For the text-containing cell, return its midpoint in [X, Y] coordinate format. 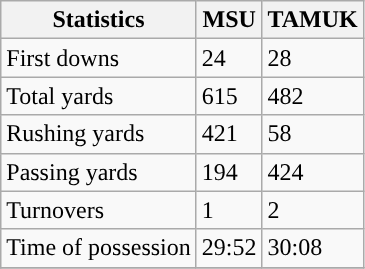
615 [229, 96]
2 [312, 210]
29:52 [229, 248]
30:08 [312, 248]
1 [229, 210]
424 [312, 172]
24 [229, 58]
482 [312, 96]
Total yards [99, 96]
Turnovers [99, 210]
Rushing yards [99, 134]
TAMUK [312, 20]
58 [312, 134]
Passing yards [99, 172]
194 [229, 172]
MSU [229, 20]
421 [229, 134]
Time of possession [99, 248]
28 [312, 58]
First downs [99, 58]
Statistics [99, 20]
